Capture the cell that displays the provided text and extract its [X, Y] central coordinate. 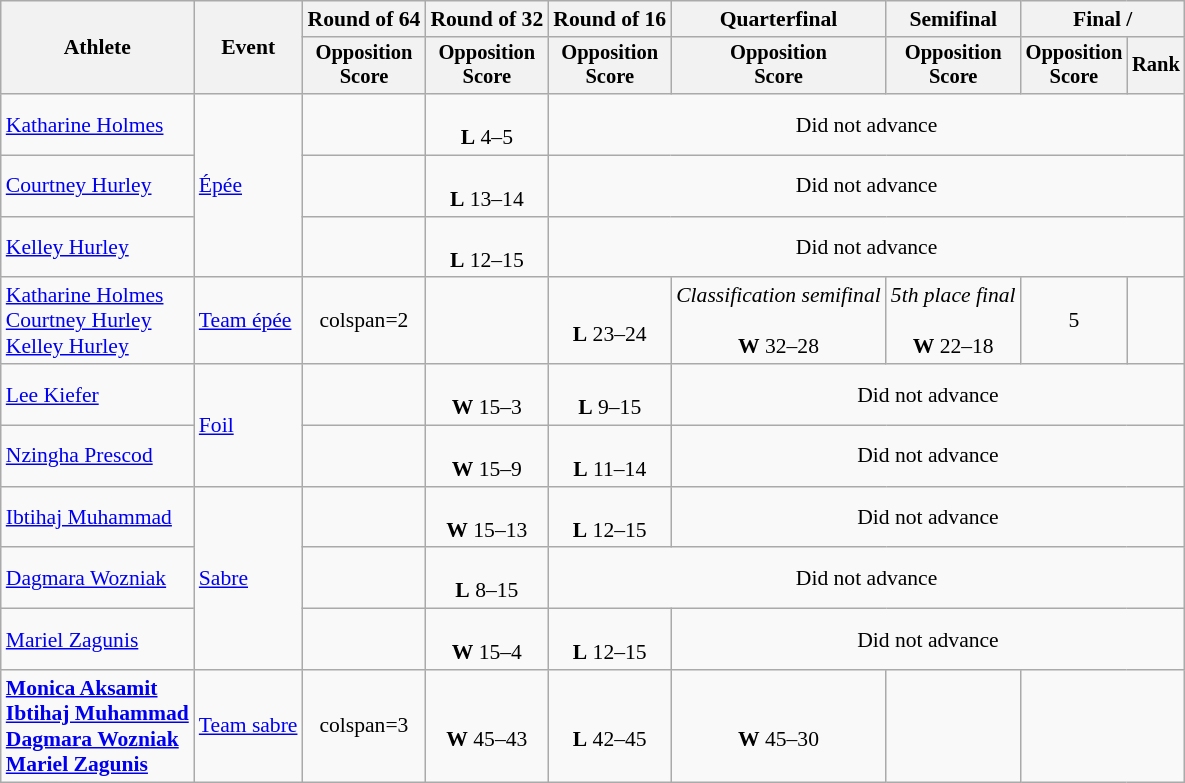
Monica AksamitIbtihaj MuhammadDagmara WozniakMariel Zagunis [98, 726]
W 45–43 [486, 726]
Final / [1103, 19]
5 [1074, 322]
L 8–15 [486, 578]
Mariel Zagunis [98, 640]
Foil [248, 425]
Lee Kiefer [98, 394]
Dagmara Wozniak [98, 578]
L 11–14 [610, 456]
Courtney Hurley [98, 186]
Katharine HolmesCourtney HurleyKelley Hurley [98, 322]
Nzingha Prescod [98, 456]
Round of 32 [486, 19]
L 13–14 [486, 186]
W 45–30 [778, 726]
Kelley Hurley [98, 248]
Semifinal [954, 19]
5th place finalW 22–18 [954, 322]
L 4–5 [486, 124]
W 15–3 [486, 394]
L 23–24 [610, 322]
Round of 16 [610, 19]
L 42–45 [610, 726]
Épée [248, 186]
Sabre [248, 578]
Event [248, 48]
Quarterfinal [778, 19]
Ibtihaj Muhammad [98, 518]
W 15–13 [486, 518]
W 15–9 [486, 456]
Classification semifinalW 32–28 [778, 322]
W 15–4 [486, 640]
Katharine Holmes [98, 124]
Team sabre [248, 726]
Team épée [248, 322]
colspan=3 [364, 726]
Rank [1156, 66]
colspan=2 [364, 322]
Round of 64 [364, 19]
L 9–15 [610, 394]
Athlete [98, 48]
